Detect which cell encompasses the target text, then output its [X, Y] center coordinate. 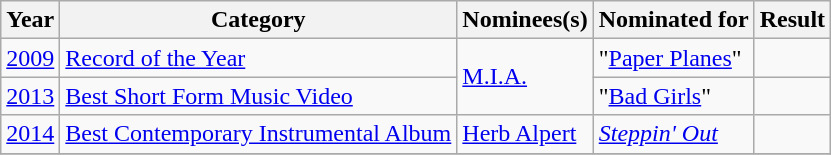
Year [30, 20]
M.I.A. [525, 77]
2014 [30, 134]
"Bad Girls" [674, 96]
Herb Alpert [525, 134]
2013 [30, 96]
Best Short Form Music Video [258, 96]
Steppin' Out [674, 134]
Result [792, 20]
Record of the Year [258, 58]
Category [258, 20]
"Paper Planes" [674, 58]
2009 [30, 58]
Nominated for [674, 20]
Best Contemporary Instrumental Album [258, 134]
Nominees(s) [525, 20]
